Capture the cell that displays the provided text and extract its (x, y) central coordinate. 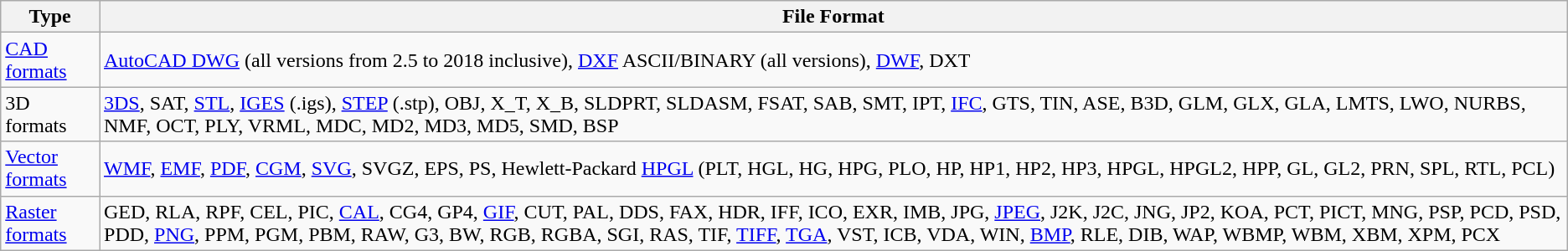
AutoCAD DWG (all versions from 2.5 to 2018 inclusive), DXF ASCII/BINARY (all versions), DWF, DXT (833, 60)
Type (50, 17)
3D formats (50, 114)
File Format (833, 17)
Vector formats (50, 169)
CAD formats (50, 60)
Raster formats (50, 223)
